Find where the given text appears and provide that cell's center as (X, Y) coordinate. 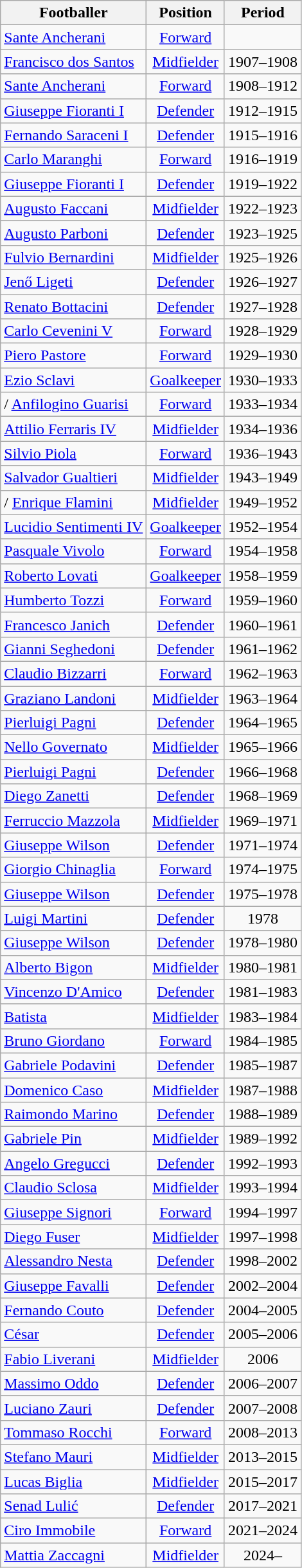
Ezio Sclavi (73, 380)
Tommaso Rocchi (73, 1432)
Alessandro Nesta (73, 1261)
1963–1964 (262, 698)
Bruno Giordano (73, 1041)
Roberto Lovati (73, 576)
1962–1963 (262, 673)
1964–1965 (262, 723)
1987–1988 (262, 1090)
Francisco dos Santos (73, 62)
1933–1934 (262, 405)
Angelo Gregucci (73, 1163)
1969–1971 (262, 821)
Batista (73, 1016)
Position (186, 13)
Giuseppe Signori (73, 1212)
2008–2013 (262, 1432)
Fulvio Bernardini (73, 257)
Domenico Caso (73, 1090)
1926–1927 (262, 282)
1908–1912 (262, 86)
1988–1989 (262, 1115)
Vincenzo D'Amico (73, 992)
1978–1980 (262, 943)
1907–1908 (262, 62)
Claudio Bizzarri (73, 673)
1993–1994 (262, 1188)
1958–1959 (262, 576)
1936–1943 (262, 453)
1994–1997 (262, 1212)
Lucas Biglia (73, 1481)
1980–1981 (262, 967)
1992–1993 (262, 1163)
2017–2021 (262, 1506)
1989–1992 (262, 1139)
1927–1928 (262, 307)
1934–1936 (262, 429)
Carlo Maranghi (73, 160)
1960–1961 (262, 624)
Salvador Gualtieri (73, 478)
/ Anfilogino Guarisi (73, 405)
2002–2004 (262, 1286)
1915–1916 (262, 135)
1929–1930 (262, 356)
Nello Governato (73, 747)
Senad Lulić (73, 1506)
Massimo Oddo (73, 1383)
1930–1933 (262, 380)
Humberto Tozzi (73, 600)
Luciano Zauri (73, 1408)
1965–1966 (262, 747)
1949–1952 (262, 502)
2004–2005 (262, 1310)
2021–2024 (262, 1531)
Augusto Parboni (73, 233)
Raimondo Marino (73, 1115)
1984–1985 (262, 1041)
1923–1925 (262, 233)
1943–1949 (262, 478)
1952–1954 (262, 527)
Pasquale Vivolo (73, 551)
Jenő Ligeti (73, 282)
/ Enrique Flamini (73, 502)
1997–1998 (262, 1237)
Silvio Piola (73, 453)
Graziano Landoni (73, 698)
Claudio Sclosa (73, 1188)
2006 (262, 1359)
Mattia Zaccagni (73, 1555)
Footballer (73, 13)
Fabio Liverani (73, 1359)
1971–1974 (262, 845)
Diego Zanetti (73, 796)
Francesco Janich (73, 624)
Gianni Seghedoni (73, 649)
1983–1984 (262, 1016)
Period (262, 13)
2013–2015 (262, 1457)
César (73, 1335)
Renato Bottacini (73, 307)
Alberto Bigon (73, 967)
Fernando Saraceni I (73, 135)
Gabriele Pin (73, 1139)
Giuseppe Favalli (73, 1286)
2015–2017 (262, 1481)
Giorgio Chinaglia (73, 870)
1998–2002 (262, 1261)
Carlo Cevenini V (73, 331)
1959–1960 (262, 600)
2005–2006 (262, 1335)
1978 (262, 918)
1975–1978 (262, 894)
1961–1962 (262, 649)
Gabriele Podavini (73, 1065)
2006–2007 (262, 1383)
1925–1926 (262, 257)
1954–1958 (262, 551)
Augusto Faccani (73, 208)
Lucidio Sentimenti IV (73, 527)
Attilio Ferraris IV (73, 429)
1981–1983 (262, 992)
1919–1922 (262, 184)
1916–1919 (262, 160)
Diego Fuser (73, 1237)
1912–1915 (262, 111)
1922–1923 (262, 208)
2007–2008 (262, 1408)
Fernando Couto (73, 1310)
1968–1969 (262, 796)
1928–1929 (262, 331)
Ferruccio Mazzola (73, 821)
Ciro Immobile (73, 1531)
Stefano Mauri (73, 1457)
1974–1975 (262, 870)
Luigi Martini (73, 918)
1985–1987 (262, 1065)
Piero Pastore (73, 356)
1966–1968 (262, 772)
2024– (262, 1555)
